Capture the cell that displays the provided text and extract its (X, Y) central coordinate. 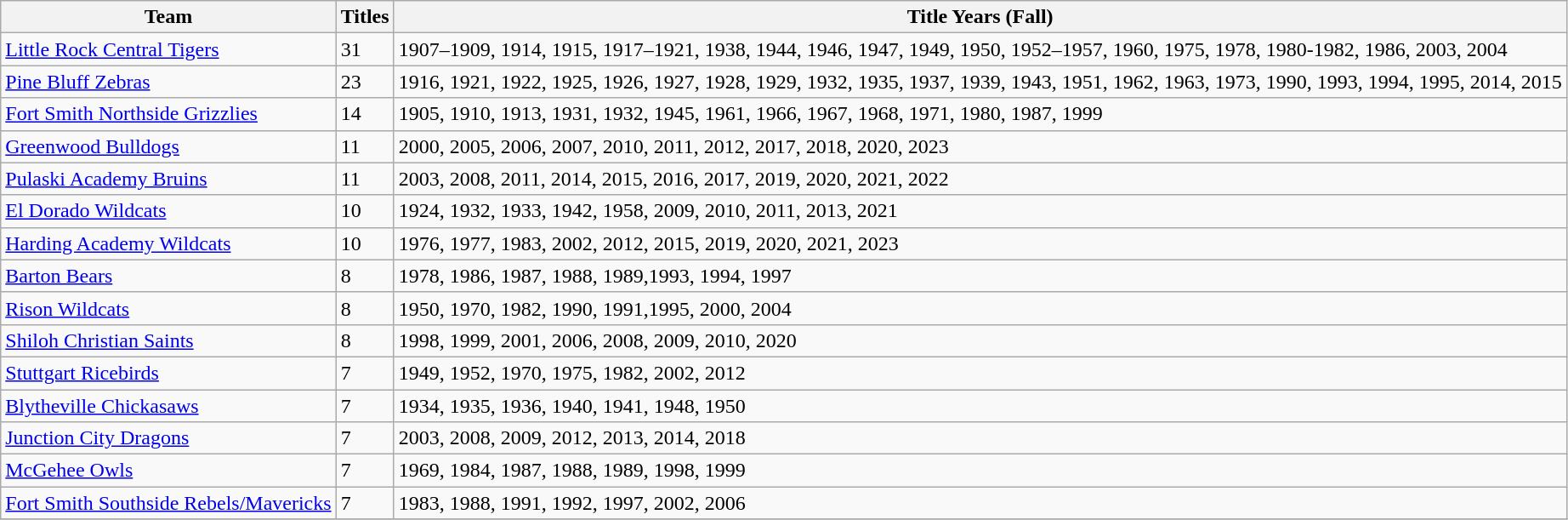
1978, 1986, 1987, 1988, 1989,1993, 1994, 1997 (980, 276)
Titles (365, 17)
McGehee Owls (168, 471)
Pine Bluff Zebras (168, 82)
El Dorado Wildcats (168, 211)
Stuttgart Ricebirds (168, 373)
Greenwood Bulldogs (168, 146)
1924, 1932, 1933, 1942, 1958, 2009, 2010, 2011, 2013, 2021 (980, 211)
14 (365, 114)
23 (365, 82)
Fort Smith Northside Grizzlies (168, 114)
Little Rock Central Tigers (168, 49)
1905, 1910, 1913, 1931, 1932, 1945, 1961, 1966, 1967, 1968, 1971, 1980, 1987, 1999 (980, 114)
2003, 2008, 2009, 2012, 2013, 2014, 2018 (980, 438)
Junction City Dragons (168, 438)
Blytheville Chickasaws (168, 406)
2003, 2008, 2011, 2014, 2015, 2016, 2017, 2019, 2020, 2021, 2022 (980, 179)
1916, 1921, 1922, 1925, 1926, 1927, 1928, 1929, 1932, 1935, 1937, 1939, 1943, 1951, 1962, 1963, 1973, 1990, 1993, 1994, 1995, 2014, 2015 (980, 82)
1934, 1935, 1936, 1940, 1941, 1948, 1950 (980, 406)
Harding Academy Wildcats (168, 243)
1998, 1999, 2001, 2006, 2008, 2009, 2010, 2020 (980, 340)
Barton Bears (168, 276)
1976, 1977, 1983, 2002, 2012, 2015, 2019, 2020, 2021, 2023 (980, 243)
1969, 1984, 1987, 1988, 1989, 1998, 1999 (980, 471)
2000, 2005, 2006, 2007, 2010, 2011, 2012, 2017, 2018, 2020, 2023 (980, 146)
Rison Wildcats (168, 308)
31 (365, 49)
Title Years (Fall) (980, 17)
Fort Smith Southside Rebels/Mavericks (168, 503)
1949, 1952, 1970, 1975, 1982, 2002, 2012 (980, 373)
1983, 1988, 1991, 1992, 1997, 2002, 2006 (980, 503)
Pulaski Academy Bruins (168, 179)
1950, 1970, 1982, 1990, 1991,1995, 2000, 2004 (980, 308)
Shiloh Christian Saints (168, 340)
1907–1909, 1914, 1915, 1917–1921, 1938, 1944, 1946, 1947, 1949, 1950, 1952–1957, 1960, 1975, 1978, 1980-1982, 1986, 2003, 2004 (980, 49)
Team (168, 17)
